Determine the [X, Y] coordinate at the center of the cell enclosing the given text.  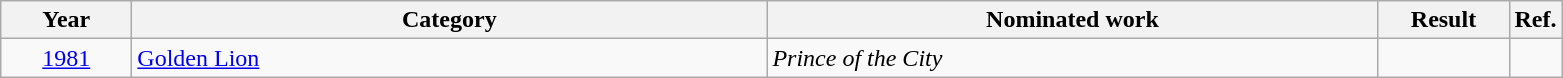
Category [450, 20]
Year [66, 20]
Result [1444, 20]
Golden Lion [450, 58]
1981 [66, 58]
Prince of the City [1072, 58]
Nominated work [1072, 20]
Ref. [1536, 20]
